Pinpoint the cell where the given text exists, returning its (x, y) midpoint coordinate. 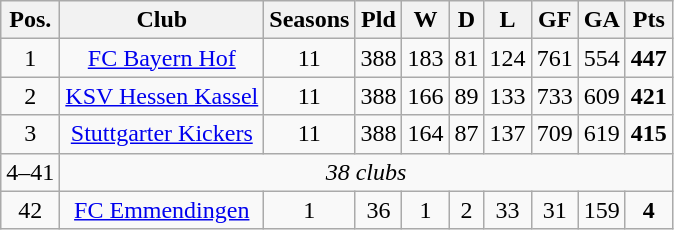
164 (426, 134)
Seasons (310, 20)
447 (648, 58)
GA (602, 20)
87 (466, 134)
137 (508, 134)
166 (426, 96)
89 (466, 96)
3 (30, 134)
38 clubs (366, 172)
FC Emmendingen (162, 210)
415 (648, 134)
GF (554, 20)
FC Bayern Hof (162, 58)
709 (554, 134)
36 (378, 210)
42 (30, 210)
159 (602, 210)
81 (466, 58)
619 (602, 134)
4 (648, 210)
KSV Hessen Kassel (162, 96)
733 (554, 96)
Pts (648, 20)
Pos. (30, 20)
33 (508, 210)
554 (602, 58)
W (426, 20)
Club (162, 20)
L (508, 20)
Stuttgarter Kickers (162, 134)
421 (648, 96)
133 (508, 96)
31 (554, 210)
D (466, 20)
183 (426, 58)
761 (554, 58)
609 (602, 96)
4–41 (30, 172)
Pld (378, 20)
124 (508, 58)
